From the cell containing the given text, extract its center point as (x, y) coordinate. 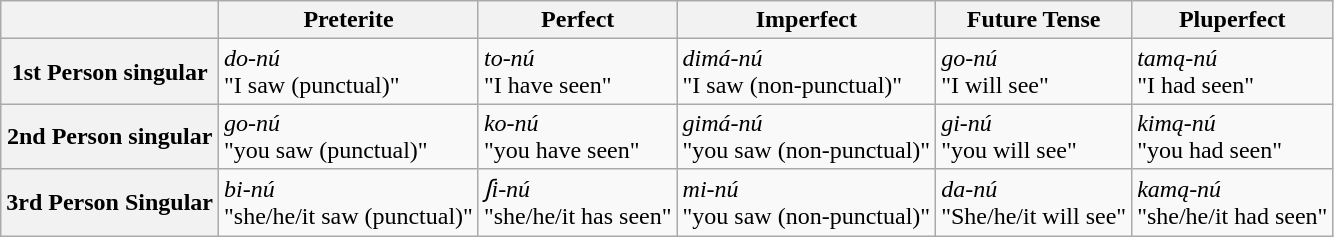
kamą-nú "she/he/it had seen" (1232, 202)
bi-nú "she/he/it saw (punctual)" (349, 202)
1st Person singular (110, 72)
ʃi-nú "she/he/it has seen" (578, 202)
dimá-nú "I saw (non-punctual)" (806, 72)
Perfect (578, 20)
gi-nú "you will see" (1034, 136)
go-nú "I will see" (1034, 72)
kimą-nú "you had seen" (1232, 136)
Future Tense (1034, 20)
3rd Person Singular (110, 202)
da-nú "She/he/it will see" (1034, 202)
2nd Person singular (110, 136)
mi-nú "you saw (non-punctual)" (806, 202)
ko-nú "you have seen" (578, 136)
Imperfect (806, 20)
go-nú "you saw (punctual)" (349, 136)
to-nú "I have seen" (578, 72)
Pluperfect (1232, 20)
do-nú "I saw (punctual)" (349, 72)
tamą-nú "I had seen" (1232, 72)
gimá-nú "you saw (non-punctual)" (806, 136)
Preterite (349, 20)
